Determine the [X, Y] coordinate at the center of the cell enclosing the given text.  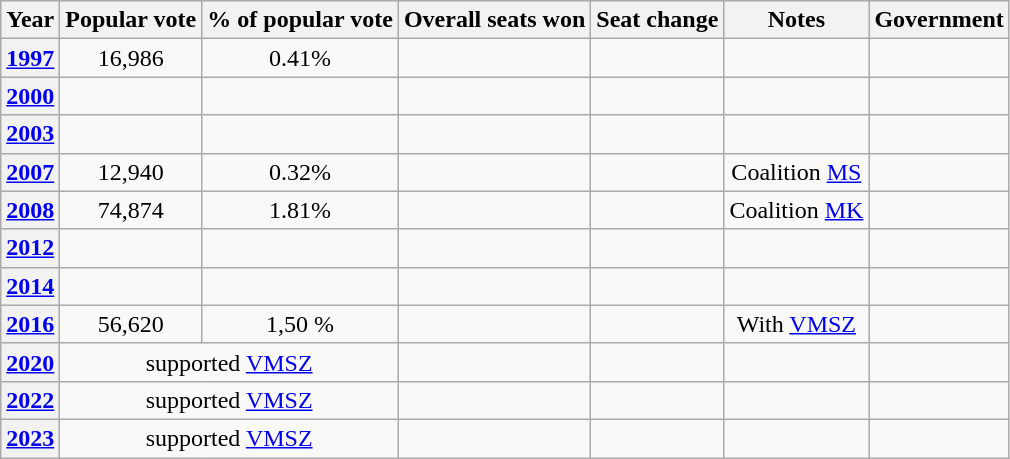
2008 [30, 210]
1.81% [300, 210]
1997 [30, 58]
2012 [30, 248]
Overall seats won [494, 20]
16,986 [131, 58]
1,50 % [300, 324]
0.32% [300, 172]
Coalition MK [796, 210]
Seat change [658, 20]
2023 [30, 438]
With VMSZ [796, 324]
Government [939, 20]
Popular vote [131, 20]
2020 [30, 362]
74,874 [131, 210]
2016 [30, 324]
2003 [30, 134]
2022 [30, 400]
2014 [30, 286]
2000 [30, 96]
Year [30, 20]
% of popular vote [300, 20]
Coalition MS [796, 172]
56,620 [131, 324]
2007 [30, 172]
12,940 [131, 172]
0.41% [300, 58]
Notes [796, 20]
